Detect which cell encompasses the target text, then output its (X, Y) center coordinate. 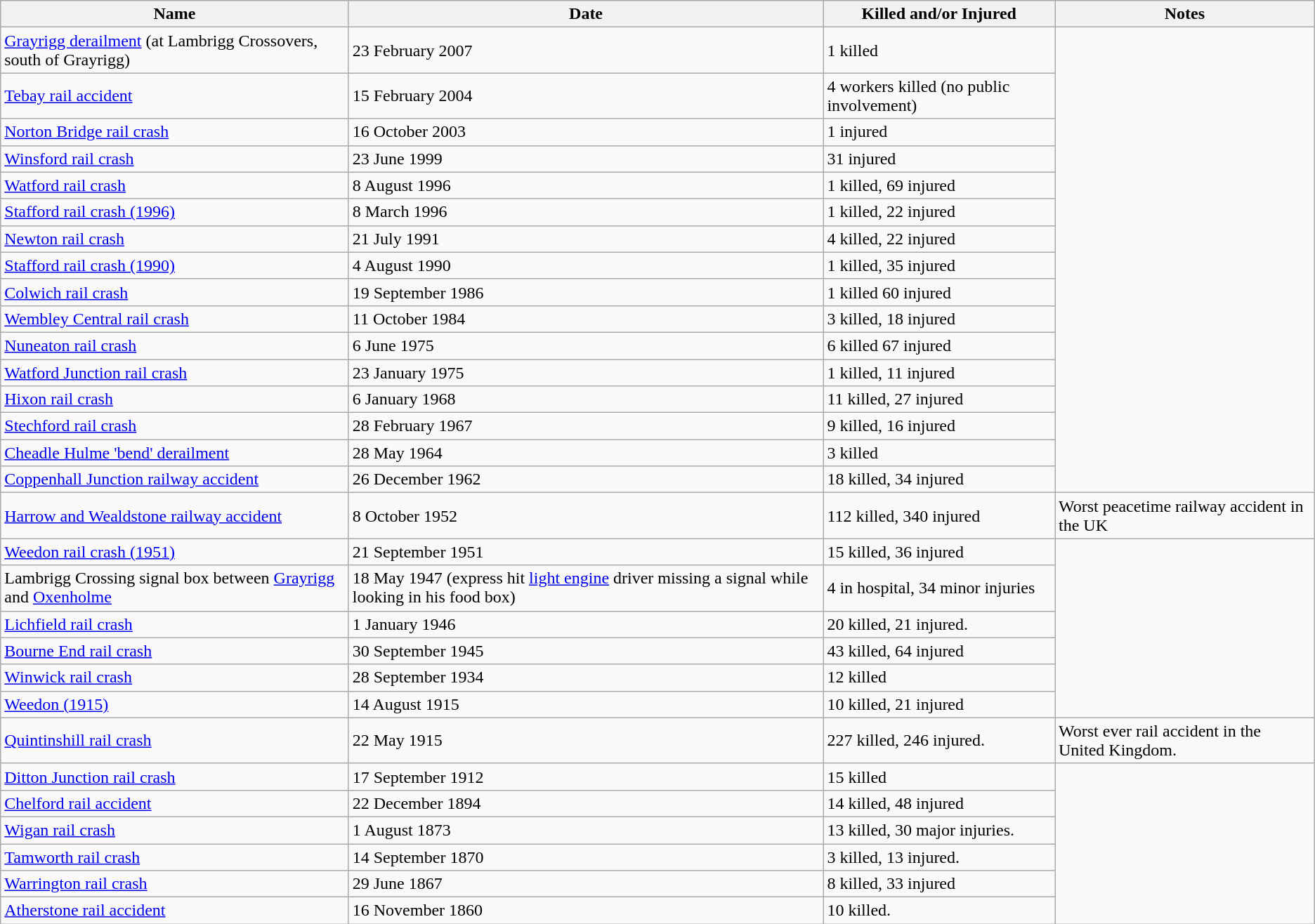
1 killed, 11 injured (939, 373)
15 February 2004 (586, 95)
Tamworth rail crash (174, 857)
8 killed, 33 injured (939, 884)
Killed and/or Injured (939, 14)
1 January 1946 (586, 624)
Quintinshill rail crash (174, 740)
6 June 1975 (586, 345)
30 September 1945 (586, 651)
Harrow and Wealdstone railway accident (174, 515)
23 June 1999 (586, 159)
Worst ever rail accident in the United Kingdom. (1185, 740)
12 killed (939, 678)
Stafford rail crash (1990) (174, 265)
112 killed, 340 injured (939, 515)
11 killed, 27 injured (939, 400)
Nuneaton rail crash (174, 345)
23 February 2007 (586, 51)
Name (174, 14)
Date (586, 14)
19 September 1986 (586, 292)
15 killed (939, 777)
Worst peacetime railway accident in the UK (1185, 515)
Weedon rail crash (1951) (174, 552)
10 killed. (939, 911)
Colwich rail crash (174, 292)
14 killed, 48 injured (939, 803)
28 May 1964 (586, 453)
4 in hospital, 34 minor injuries (939, 588)
Winwick rail crash (174, 678)
21 September 1951 (586, 552)
Warrington rail crash (174, 884)
1 killed, 35 injured (939, 265)
29 June 1867 (586, 884)
1 August 1873 (586, 830)
11 October 1984 (586, 319)
1 killed (939, 51)
1 injured (939, 132)
6 January 1968 (586, 400)
22 December 1894 (586, 803)
Coppenhall Junction railway accident (174, 480)
Watford Junction rail crash (174, 373)
Wembley Central rail crash (174, 319)
Weedon (1915) (174, 704)
Bourne End rail crash (174, 651)
3 killed, 18 injured (939, 319)
1 killed, 22 injured (939, 212)
1 killed 60 injured (939, 292)
1 killed, 69 injured (939, 185)
Wigan rail crash (174, 830)
18 May 1947 (express hit light engine driver missing a signal while looking in his food box) (586, 588)
10 killed, 21 injured (939, 704)
23 January 1975 (586, 373)
Winsford rail crash (174, 159)
4 killed, 22 injured (939, 239)
3 killed, 13 injured. (939, 857)
Newton rail crash (174, 239)
8 March 1996 (586, 212)
28 February 1967 (586, 426)
21 July 1991 (586, 239)
31 injured (939, 159)
13 killed, 30 major injuries. (939, 830)
Stafford rail crash (1996) (174, 212)
28 September 1934 (586, 678)
18 killed, 34 injured (939, 480)
43 killed, 64 injured (939, 651)
8 August 1996 (586, 185)
Grayrigg derailment (at Lambrigg Crossovers, south of Grayrigg) (174, 51)
3 killed (939, 453)
Watford rail crash (174, 185)
Lichfield rail crash (174, 624)
8 October 1952 (586, 515)
15 killed, 36 injured (939, 552)
Hixon rail crash (174, 400)
14 September 1870 (586, 857)
17 September 1912 (586, 777)
Ditton Junction rail crash (174, 777)
16 October 2003 (586, 132)
26 December 1962 (586, 480)
Chelford rail accident (174, 803)
Atherstone rail accident (174, 911)
14 August 1915 (586, 704)
Lambrigg Crossing signal box between Grayrigg and Oxenholme (174, 588)
Tebay rail accident (174, 95)
16 November 1860 (586, 911)
Notes (1185, 14)
4 August 1990 (586, 265)
6 killed 67 injured (939, 345)
Cheadle Hulme 'bend' derailment (174, 453)
Norton Bridge rail crash (174, 132)
20 killed, 21 injured. (939, 624)
Stechford rail crash (174, 426)
227 killed, 246 injured. (939, 740)
4 workers killed (no public involvement) (939, 95)
9 killed, 16 injured (939, 426)
22 May 1915 (586, 740)
